Find where the given text appears and provide that cell's center as [x, y] coordinate. 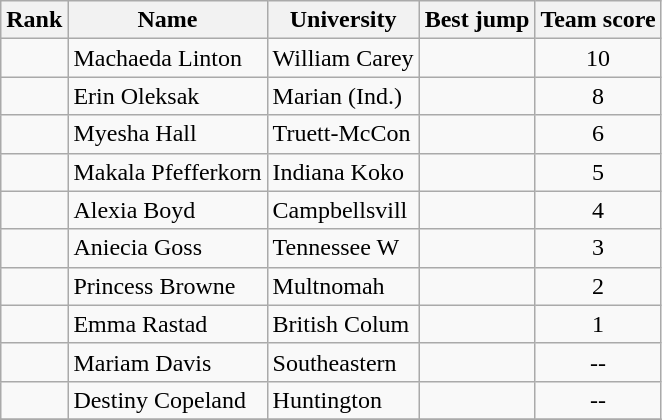
3 [598, 248]
4 [598, 210]
Erin Oleksak [168, 96]
8 [598, 96]
Best jump [477, 20]
Team score [598, 20]
Machaeda Linton [168, 58]
British Colum [343, 324]
Makala Pfefferkorn [168, 172]
Destiny Copeland [168, 400]
Tennessee W [343, 248]
Emma Rastad [168, 324]
Name [168, 20]
Mariam Davis [168, 362]
Truett-McCon [343, 134]
William Carey [343, 58]
Princess Browne [168, 286]
Myesha Hall [168, 134]
10 [598, 58]
Marian (Ind.) [343, 96]
5 [598, 172]
2 [598, 286]
University [343, 20]
1 [598, 324]
Southeastern [343, 362]
Alexia Boyd [168, 210]
Rank [34, 20]
Multnomah [343, 286]
Huntington [343, 400]
Campbellsvill [343, 210]
6 [598, 134]
Indiana Koko [343, 172]
Aniecia Goss [168, 248]
